Locate the cell with the specified text and output its [X, Y] center coordinate. 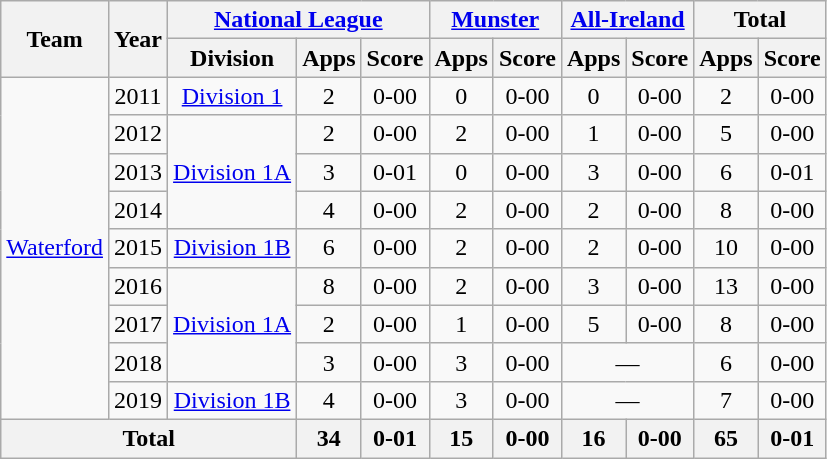
7 [726, 400]
Munster [495, 20]
2012 [138, 134]
2014 [138, 210]
15 [461, 438]
2013 [138, 172]
Year [138, 39]
Team [55, 39]
2017 [138, 324]
Division 1 [232, 96]
2018 [138, 362]
2011 [138, 96]
65 [726, 438]
13 [726, 286]
10 [726, 248]
Division [232, 58]
National League [298, 20]
Waterford [55, 248]
2016 [138, 286]
34 [329, 438]
2019 [138, 400]
2015 [138, 248]
All-Ireland [627, 20]
16 [593, 438]
